Search for the cell housing the specified text and yield its [X, Y] center coordinate. 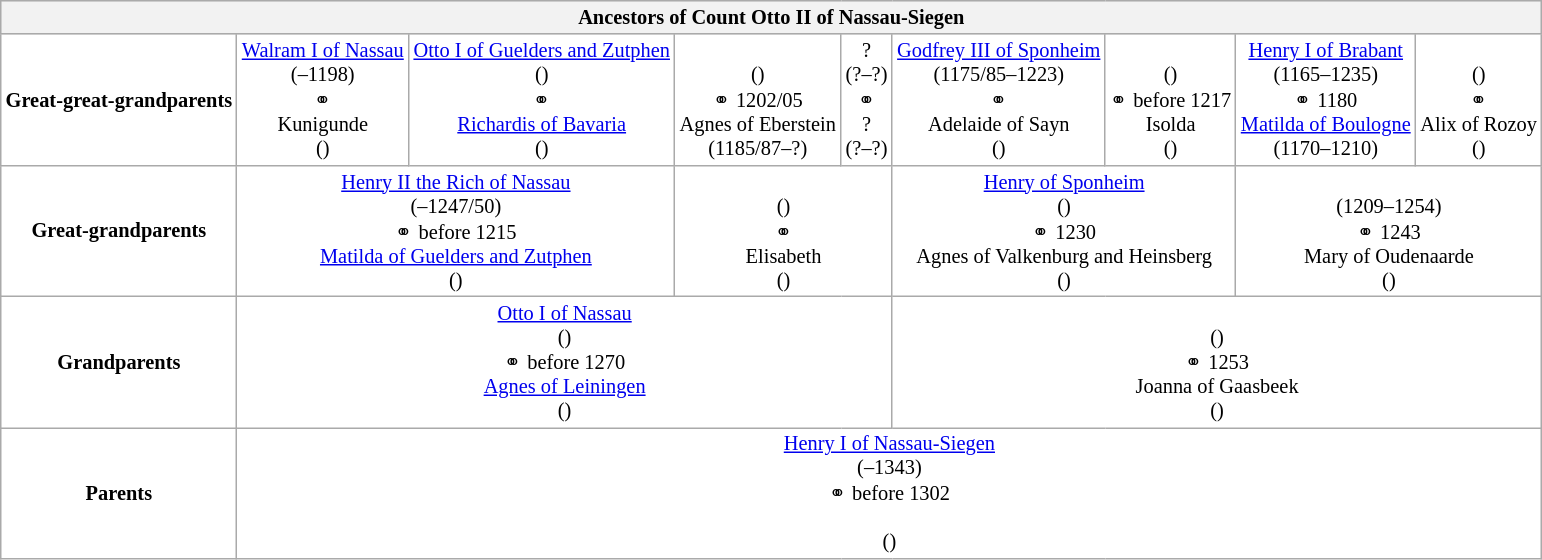
()⚭ before 1217Isolda() [1170, 100]
()⚭ 1253Joanna of Gaasbeek() [1217, 362]
()⚭ 1202/05Agnes of Eberstein(1185/87–?) [758, 100]
Henry II the Rich of Nassau(–1247/50)⚭ before 1215Matilda of Guelders and Zutphen() [456, 230]
()⚭Elisabeth() [784, 230]
Great-grandparents [119, 230]
Parents [119, 492]
Grandparents [119, 362]
(1209–1254)⚭ 1243Mary of Oudenaarde() [1389, 230]
Ancestors of Count Otto II of Nassau-Siegen [772, 17]
Otto I of Nassau()⚭ before 1270Agnes of Leiningen() [564, 362]
()⚭Alix of Rozoy() [1479, 100]
?(?–?)⚭?(?–?) [867, 100]
Henry I of Brabant(1165–1235)⚭ 1180Matilda of Boulogne(1170–1210) [1326, 100]
Otto I of Guelders and Zutphen()⚭ Richardis of Bavaria() [542, 100]
Walram I of Nassau(–1198)⚭Kunigunde() [323, 100]
Henry of Sponheim()⚭ 1230Agnes of Valkenburg and Heinsberg() [1064, 230]
Henry I of Nassau-Siegen(–1343)⚭ before 1302() [890, 492]
Godfrey III of Sponheim(1175/85–1223)⚭Adelaide of Sayn() [998, 100]
Great-great-grandparents [119, 100]
